Capture the cell that displays the provided text and extract its [x, y] central coordinate. 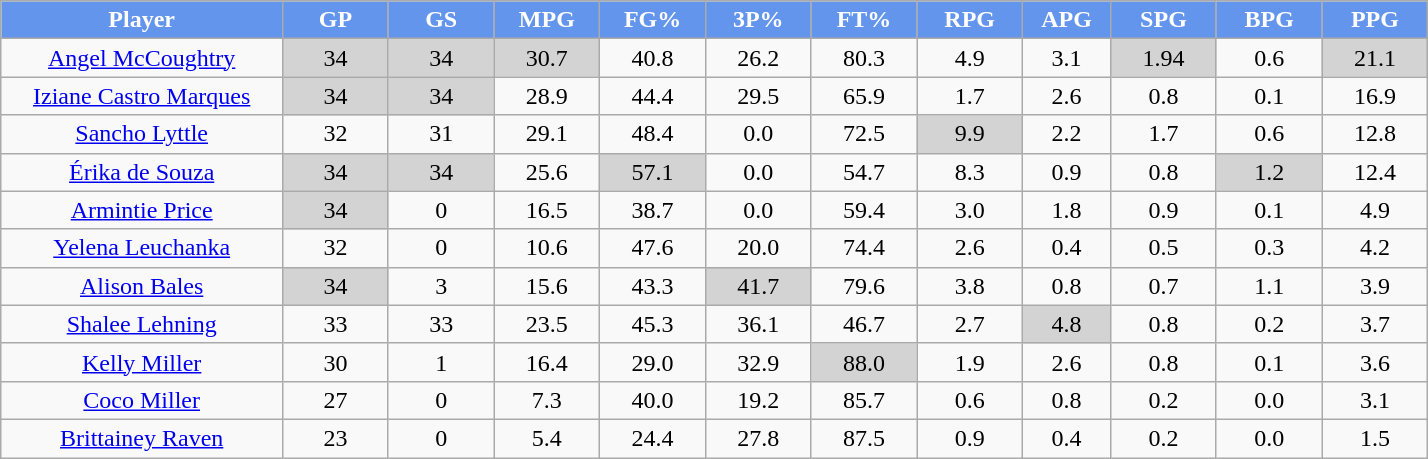
1 [441, 362]
54.7 [864, 172]
Kelly Miller [142, 362]
27 [336, 400]
1.94 [1164, 58]
48.4 [653, 134]
1.2 [1269, 172]
87.5 [864, 438]
Iziane Castro Marques [142, 96]
16.4 [547, 362]
30 [336, 362]
Sancho Lyttle [142, 134]
74.4 [864, 248]
10.6 [547, 248]
2.2 [1067, 134]
45.3 [653, 324]
36.1 [758, 324]
23.5 [547, 324]
3P% [758, 20]
Armintie Price [142, 210]
1.1 [1269, 286]
40.0 [653, 400]
FG% [653, 20]
23 [336, 438]
Player [142, 20]
88.0 [864, 362]
0.5 [1164, 248]
3.6 [1375, 362]
Alison Bales [142, 286]
44.4 [653, 96]
9.9 [970, 134]
40.8 [653, 58]
15.6 [547, 286]
29.5 [758, 96]
BPG [1269, 20]
85.7 [864, 400]
8.3 [970, 172]
12.4 [1375, 172]
Yelena Leuchanka [142, 248]
Shalee Lehning [142, 324]
57.1 [653, 172]
3.8 [970, 286]
26.2 [758, 58]
3 [441, 286]
31 [441, 134]
29.1 [547, 134]
16.9 [1375, 96]
3.9 [1375, 286]
5.4 [547, 438]
16.5 [547, 210]
30.7 [547, 58]
GP [336, 20]
21.1 [1375, 58]
RPG [970, 20]
20.0 [758, 248]
1.8 [1067, 210]
79.6 [864, 286]
47.6 [653, 248]
0.7 [1164, 286]
43.3 [653, 286]
32.9 [758, 362]
GS [441, 20]
24.4 [653, 438]
7.3 [547, 400]
1.9 [970, 362]
27.8 [758, 438]
12.8 [1375, 134]
3.7 [1375, 324]
72.5 [864, 134]
FT% [864, 20]
APG [1067, 20]
38.7 [653, 210]
SPG [1164, 20]
Angel McCoughtry [142, 58]
41.7 [758, 286]
59.4 [864, 210]
46.7 [864, 324]
Coco Miller [142, 400]
0.3 [1269, 248]
80.3 [864, 58]
29.0 [653, 362]
4.2 [1375, 248]
Brittainey Raven [142, 438]
2.7 [970, 324]
Érika de Souza [142, 172]
3.0 [970, 210]
MPG [547, 20]
19.2 [758, 400]
28.9 [547, 96]
PPG [1375, 20]
1.5 [1375, 438]
65.9 [864, 96]
25.6 [547, 172]
4.8 [1067, 324]
